Return the [x, y] coordinate for the center point of the cell that contains the specified text.  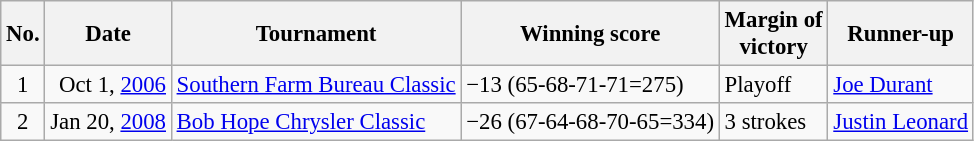
−13 (65-68-71-71=275) [590, 85]
Oct 1, 2006 [108, 85]
No. [23, 34]
1 [23, 85]
Margin ofvictory [774, 34]
Southern Farm Bureau Classic [316, 85]
Date [108, 34]
Winning score [590, 34]
Playoff [774, 85]
Tournament [316, 34]
Jan 20, 2008 [108, 122]
3 strokes [774, 122]
Justin Leonard [900, 122]
2 [23, 122]
Joe Durant [900, 85]
Bob Hope Chrysler Classic [316, 122]
Runner-up [900, 34]
−26 (67-64-68-70-65=334) [590, 122]
